Return the (x, y) coordinate for the center point of the cell that contains the specified text.  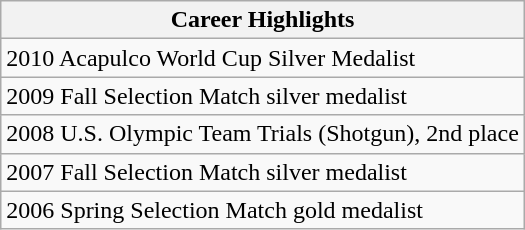
2007 Fall Selection Match silver medalist (263, 172)
2006 Spring Selection Match gold medalist (263, 210)
2009 Fall Selection Match silver medalist (263, 96)
2010 Acapulco World Cup Silver Medalist (263, 58)
Career Highlights (263, 20)
2008 U.S. Olympic Team Trials (Shotgun), 2nd place (263, 134)
